Find where the given text appears and provide that cell's center as (X, Y) coordinate. 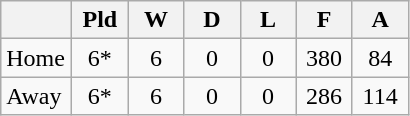
Away (36, 96)
114 (380, 96)
286 (324, 96)
W (156, 20)
84 (380, 58)
D (212, 20)
Home (36, 58)
L (268, 20)
A (380, 20)
380 (324, 58)
F (324, 20)
Pld (100, 20)
